Determine the (X, Y) coordinate at the center of the cell enclosing the given text.  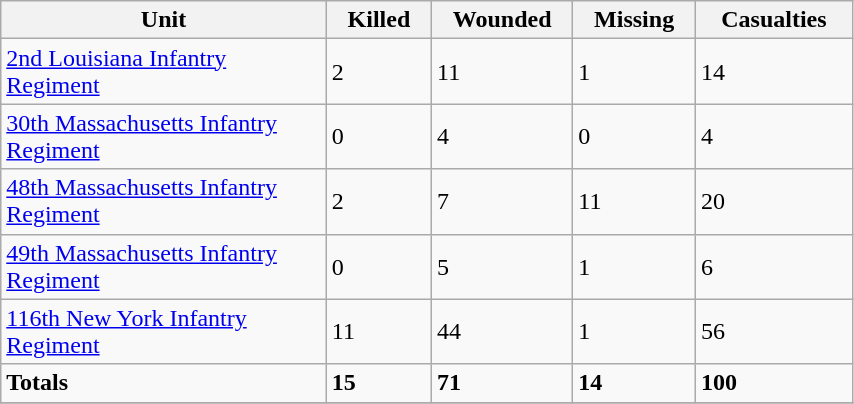
116th New York Infantry Regiment (164, 332)
Killed (378, 20)
100 (774, 383)
71 (502, 383)
Wounded (502, 20)
Casualties (774, 20)
49th Massachusetts Infantry Regiment (164, 266)
6 (774, 266)
30th Massachusetts Infantry Regiment (164, 136)
2nd Louisiana Infantry Regiment (164, 72)
5 (502, 266)
7 (502, 202)
48th Massachusetts Infantry Regiment (164, 202)
20 (774, 202)
56 (774, 332)
15 (378, 383)
Unit (164, 20)
Missing (634, 20)
Totals (164, 383)
44 (502, 332)
